Capture the cell that displays the provided text and extract its (x, y) central coordinate. 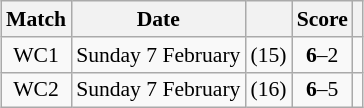
WC1 (36, 55)
6–5 (322, 90)
Score (322, 19)
Match (36, 19)
WC2 (36, 90)
(15) (268, 55)
(16) (268, 90)
6–2 (322, 55)
Date (158, 19)
